Output the (X, Y) coordinate of the center of the cell containing the given text.  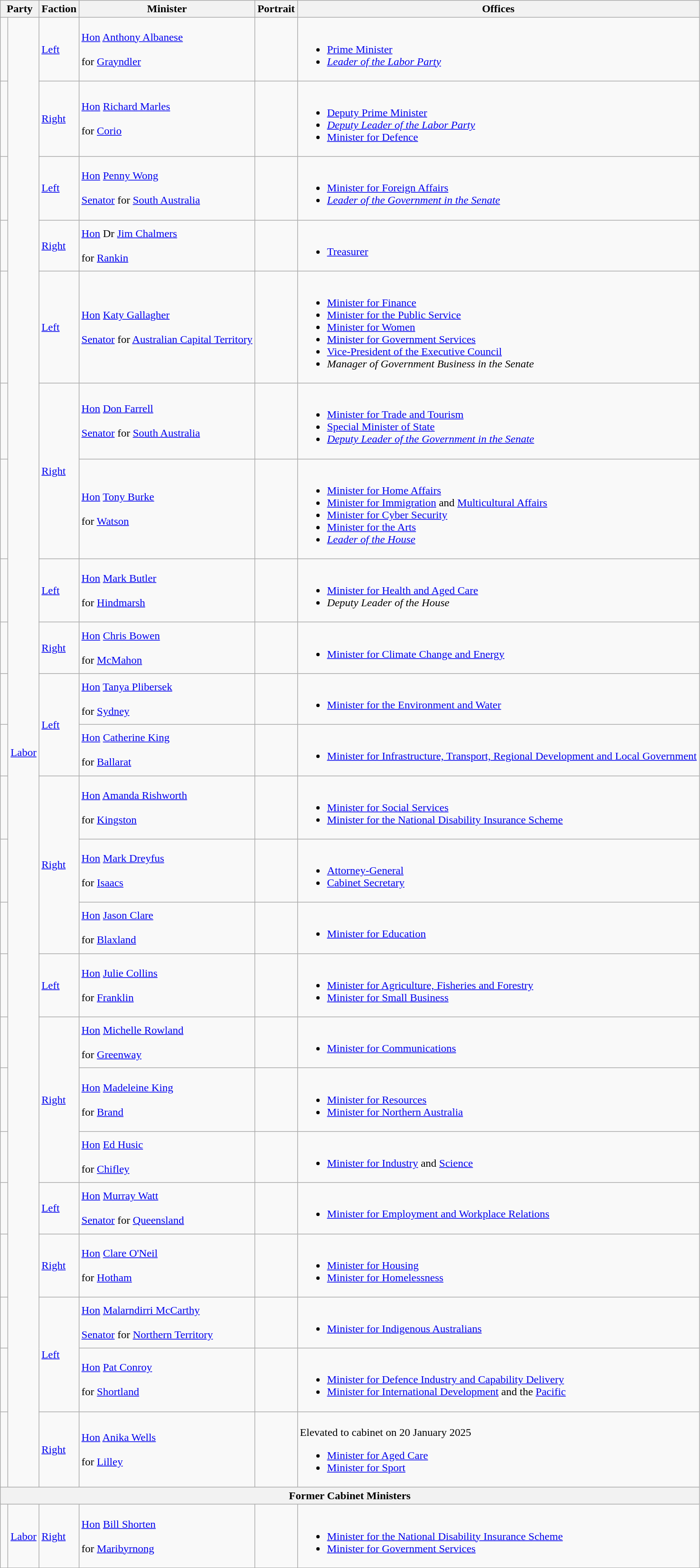
Minister for Industry and Science (498, 1157)
Minister for Climate Change and Energy (498, 648)
Hon Bill Shorten for Maribyrnong (167, 1536)
Hon Murray Watt Senator for Queensland (167, 1208)
Minister for Indigenous Australians (498, 1323)
Hon Mark Butler for Hindmarsh (167, 590)
Hon Tony Burke for Watson (167, 508)
Faction (59, 9)
Hon Penny Wong Senator for South Australia (167, 188)
Prime MinisterLeader of the Labor Party (498, 49)
Hon Anika Wells for Lilley (167, 1449)
Hon Pat Conroy for Shortland (167, 1380)
Minister for ResourcesMinister for Northern Australia (498, 1100)
Minister for the National Disability Insurance Scheme Minister for Government Services (498, 1536)
Minister for Defence Industry and Capability DeliveryMinister for International Development and the Pacific (498, 1380)
Hon Julie Collins for Franklin (167, 985)
Hon Clare O'Neil for Hotham (167, 1265)
Hon Katy Gallagher Senator for Australian Capital Territory (167, 327)
Hon Michelle Rowland for Greenway (167, 1042)
Treasurer (498, 245)
Hon Malarndirri McCarthySenator for Northern Territory (167, 1323)
Hon Jason Clare for Blaxland (167, 928)
Minister for Foreign AffairsLeader of the Government in the Senate (498, 188)
Minister for Employment and Workplace Relations (498, 1208)
Minister for Home AffairsMinister for Immigration and Multicultural AffairsMinister for Cyber SecurityMinister for the ArtsLeader of the House (498, 508)
Elevated to cabinet on 20 January 2025Minister for Aged CareMinister for Sport (498, 1449)
Hon Madeleine King for Brand (167, 1100)
Minister for Communications (498, 1042)
Hon Tanya Plibersek for Sydney (167, 698)
Hon Catherine King for Ballarat (167, 750)
Hon Chris Bowen for McMahon (167, 648)
Minister for Trade and TourismSpecial Minister of StateDeputy Leader of the Government in the Senate (498, 421)
Minister (167, 9)
Minister for Infrastructure, Transport, Regional Development and Local Government (498, 750)
Party (20, 9)
Hon Richard Marles for Corio (167, 119)
Former Cabinet Ministers (350, 1496)
Minister for Agriculture, Fisheries and ForestryMinister for Small Business (498, 985)
Hon Dr Jim Chalmers for Rankin (167, 245)
Minister for the Environment and Water (498, 698)
Minister for Health and Aged CareDeputy Leader of the House (498, 590)
Offices (498, 9)
Deputy Prime MinisterDeputy Leader of the Labor PartyMinister for Defence (498, 119)
Attorney-GeneralCabinet Secretary (498, 871)
Hon Ed Husic for Chifley (167, 1157)
Hon Amanda Rishworth for Kingston (167, 807)
Portrait (276, 9)
Hon Mark Dreyfus for Isaacs (167, 871)
Hon Don Farrell Senator for South Australia (167, 421)
Minister for Education (498, 928)
Hon Anthony Albanese for Grayndler (167, 49)
Minister for HousingMinister for Homelessness (498, 1265)
Minister for Social ServicesMinister for the National Disability Insurance Scheme (498, 807)
